Pinpoint the cell where the given text exists, returning its (x, y) midpoint coordinate. 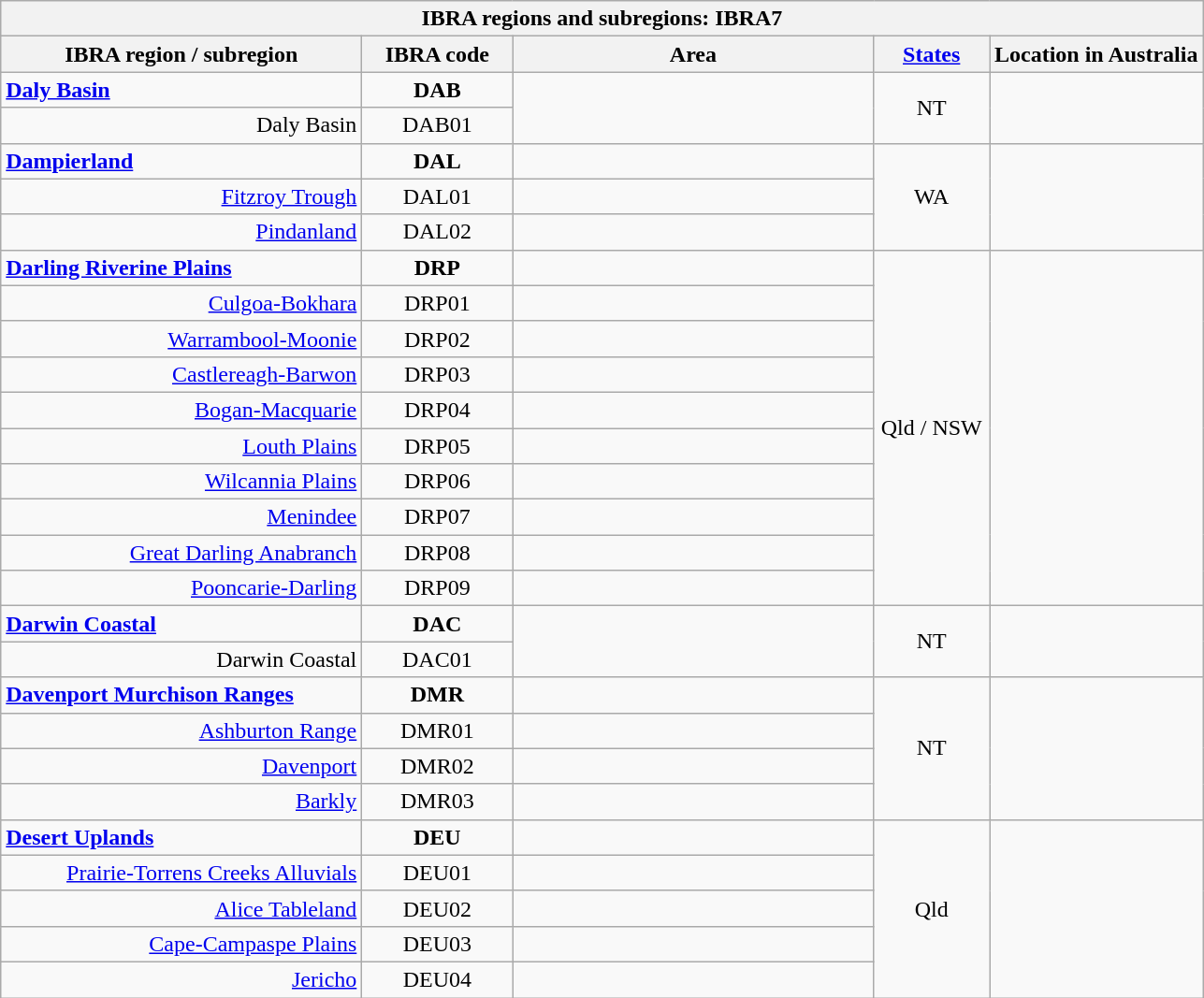
Location in Australia (1096, 54)
DEU03 (438, 944)
DAC (438, 624)
Great Darling Anabranch (181, 553)
DRP (438, 268)
States (932, 54)
DAB01 (438, 125)
Cape-Campaspe Plains (181, 944)
Bogan-Macquarie (181, 410)
DEU01 (438, 873)
Culgoa-Bokhara (181, 303)
DAL (438, 161)
Darling Riverine Plains (181, 268)
DEU (438, 837)
DRP08 (438, 553)
Area (693, 54)
Dampierland (181, 161)
Barkly (181, 802)
Desert Uplands (181, 837)
IBRA regions and subregions: IBRA7 (602, 19)
Louth Plains (181, 446)
Pindanland (181, 232)
Qld (932, 908)
Warrambool-Moonie (181, 339)
DRP04 (438, 410)
WA (932, 196)
Wilcannia Plains (181, 482)
Alice Tableland (181, 908)
DAL02 (438, 232)
Davenport Murchison Ranges (181, 695)
Qld / NSW (932, 428)
Davenport (181, 766)
DEU02 (438, 908)
Prairie-Torrens Creeks Alluvials (181, 873)
DRP01 (438, 303)
DEU04 (438, 979)
IBRA region / subregion (181, 54)
DRP02 (438, 339)
Ashburton Range (181, 730)
Fitzroy Trough (181, 196)
Menindee (181, 517)
Castlereagh-Barwon (181, 374)
DRP05 (438, 446)
DRP06 (438, 482)
DMR02 (438, 766)
IBRA code (438, 54)
Jericho (181, 979)
DRP03 (438, 374)
DAC01 (438, 659)
DAB (438, 90)
DAL01 (438, 196)
DRP09 (438, 588)
DRP07 (438, 517)
DMR03 (438, 802)
Pooncarie-Darling (181, 588)
DMR (438, 695)
DMR01 (438, 730)
